Scan for the cell matching the given text and deliver its (X, Y) coordinate at center. 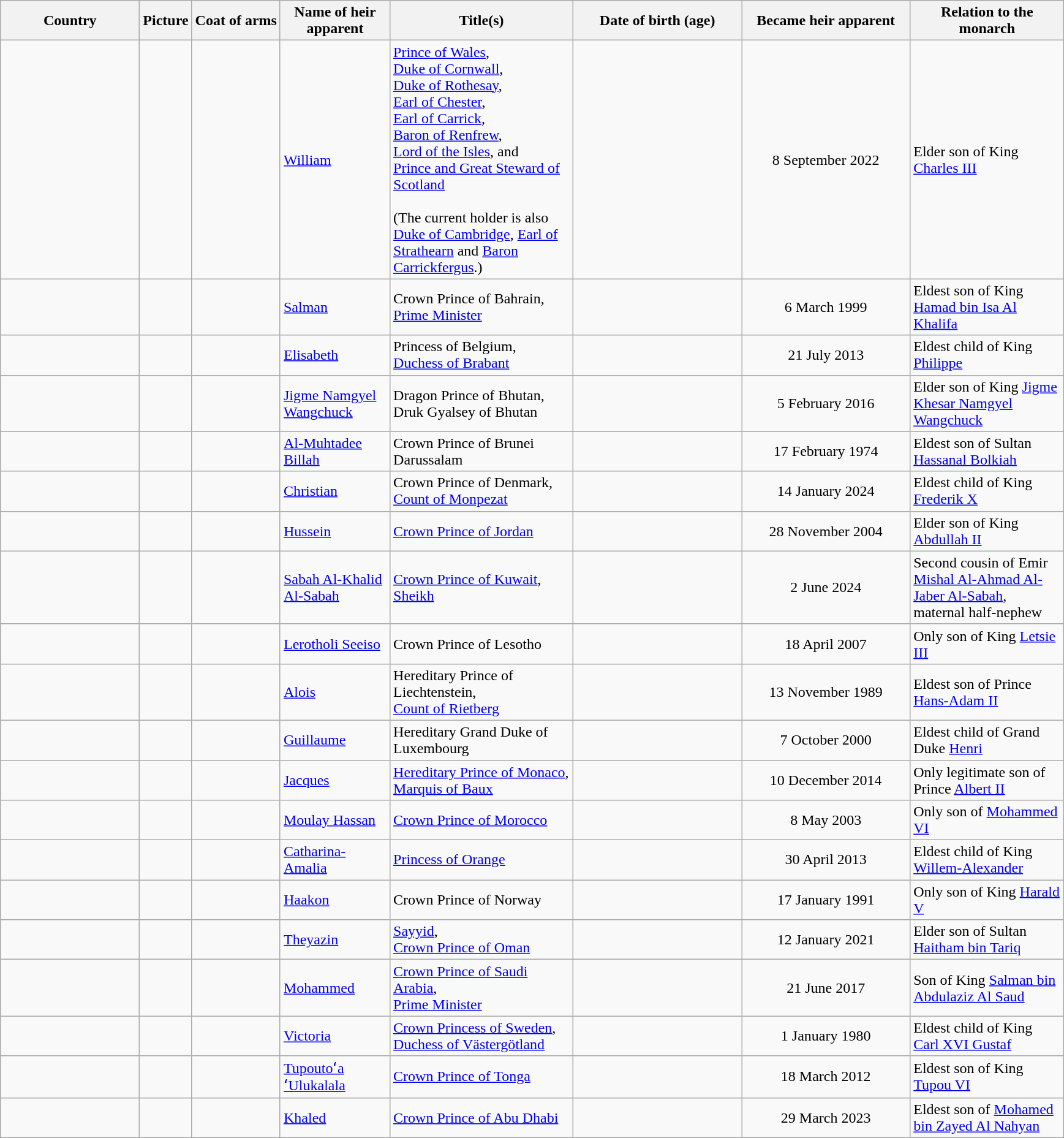
Eldest son of Sultan Hassanal Bolkiah (987, 451)
Princess of Orange (481, 860)
17 February 1974 (826, 451)
Eldest son of King Tupou VI (987, 1077)
Victoria (334, 1036)
Eldest son of King Hamad bin Isa Al Khalifa (987, 307)
7 October 2000 (826, 740)
5 February 2016 (826, 403)
Eldest son of Prince Hans-Adam II (987, 692)
Only son of Mohammed VI (987, 820)
Hereditary Prince of Liechtenstein,Count of Rietberg (481, 692)
Theyazin (334, 940)
12 January 2021 (826, 940)
Crown Princess of Sweden,Duchess of Västergötland (481, 1036)
Crown Prince of Brunei Darussalam (481, 451)
Only legitimate son of Prince Albert II (987, 780)
8 May 2003 (826, 820)
Crown Prince of Bahrain,Prime Minister (481, 307)
Sayyid,Crown Prince of Oman (481, 940)
Tupoutoʻa ʻUlukalala (334, 1077)
Jacques (334, 780)
Crown Prince of Tonga (481, 1077)
Alois (334, 692)
Catharina-Amalia (334, 860)
21 July 2013 (826, 355)
Sabah Al-Khalid Al-Sabah (334, 587)
Crown Prince of Abu Dhabi (481, 1118)
Crown Prince of Kuwait,Sheikh (481, 587)
Al-Muhtadee Billah (334, 451)
Eldest child of King Philippe (987, 355)
30 April 2013 (826, 860)
Lerotholi Seeiso (334, 643)
Christian (334, 491)
Haakon (334, 900)
William (334, 159)
Second cousin of Emir Mishal Al-Ahmad Al-Jaber Al-Sabah, maternal half-nephew (987, 587)
Became heir apparent (826, 21)
Guillaume (334, 740)
2 June 2024 (826, 587)
28 November 2004 (826, 531)
Elisabeth (334, 355)
Crown Prince of Morocco (481, 820)
Son of King Salman bin Abdulaziz Al Saud (987, 988)
Crown Prince of Saudi Arabia,Prime Minister (481, 988)
Crown Prince of Jordan (481, 531)
Crown Prince of Denmark,Count of Monpezat (481, 491)
Jigme Namgyel Wangchuck (334, 403)
17 January 1991 (826, 900)
13 November 1989 (826, 692)
Title(s) (481, 21)
Hereditary Grand Duke of Luxembourg (481, 740)
Picture (165, 21)
Date of birth (age) (658, 21)
Name of heir apparent (334, 21)
Elder son of Sultan Haitham bin Tariq (987, 940)
10 December 2014 (826, 780)
Relation to the monarch (987, 21)
Dragon Prince of Bhutan,Druk Gyalsey of Bhutan (481, 403)
Eldest son of Mohamed bin Zayed Al Nahyan (987, 1118)
Only son of King Letsie III (987, 643)
Country (70, 21)
18 April 2007 (826, 643)
Hussein (334, 531)
Princess of Belgium,Duchess of Brabant (481, 355)
Eldest child of King Willem-Alexander (987, 860)
1 January 1980 (826, 1036)
Coat of arms (236, 21)
Mohammed (334, 988)
Elder son of King Jigme Khesar Namgyel Wangchuck (987, 403)
Salman (334, 307)
Elder son of King Abdullah II (987, 531)
21 June 2017 (826, 988)
Elder son of King Charles III (987, 159)
Eldest child of King Carl XVI Gustaf (987, 1036)
Moulay Hassan (334, 820)
18 March 2012 (826, 1077)
Khaled (334, 1118)
Only son of King Harald V (987, 900)
Crown Prince of Norway (481, 900)
Eldest child of King Frederik X (987, 491)
14 January 2024 (826, 491)
Hereditary Prince of Monaco, Marquis of Baux (481, 780)
8 September 2022 (826, 159)
Eldest child of Grand Duke Henri (987, 740)
6 March 1999 (826, 307)
Crown Prince of Lesotho (481, 643)
29 March 2023 (826, 1118)
